Identify which cell holds the provided text, then report its [x, y] central coordinate. 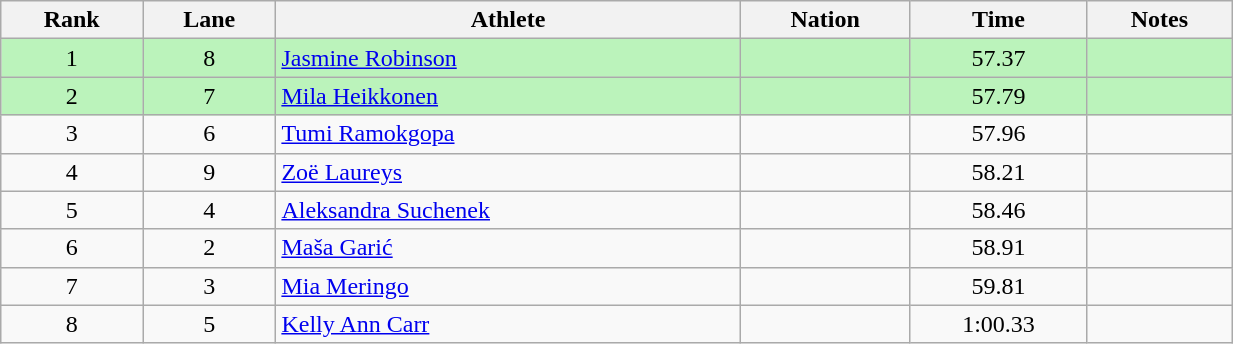
Athlete [508, 20]
58.46 [998, 210]
57.96 [998, 134]
59.81 [998, 286]
1 [72, 58]
Mila Heikkonen [508, 96]
Tumi Ramokgopa [508, 134]
9 [210, 172]
1:00.33 [998, 324]
58.21 [998, 172]
Notes [1160, 20]
Lane [210, 20]
58.91 [998, 248]
Kelly Ann Carr [508, 324]
57.37 [998, 58]
Maša Garić [508, 248]
Aleksandra Suchenek [508, 210]
Nation [825, 20]
Mia Meringo [508, 286]
Time [998, 20]
Zoë Laureys [508, 172]
Jasmine Robinson [508, 58]
Rank [72, 20]
57.79 [998, 96]
